Determine the (X, Y) coordinate at the center of the cell enclosing the given text.  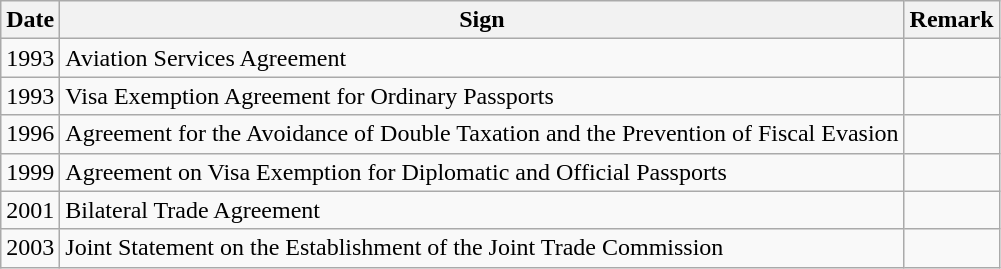
Date (30, 20)
1999 (30, 172)
Agreement for the Avoidance of Double Taxation and the Prevention of Fiscal Evasion (482, 134)
Joint Statement on the Establishment of the Joint Trade Commission (482, 248)
2003 (30, 248)
Bilateral Trade Agreement (482, 210)
Remark (952, 20)
2001 (30, 210)
Sign (482, 20)
Visa Exemption Agreement for Ordinary Passports (482, 96)
1996 (30, 134)
Aviation Services Agreement (482, 58)
Agreement on Visa Exemption for Diplomatic and Official Passports (482, 172)
